Return (X, Y) of the center of cell containing provided text 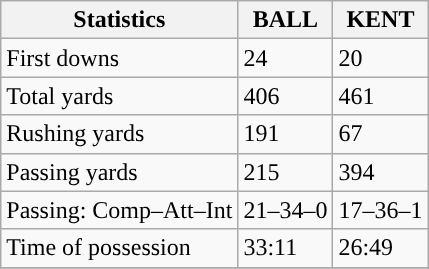
Rushing yards (120, 134)
215 (286, 172)
First downs (120, 58)
Total yards (120, 96)
461 (380, 96)
Passing: Comp–Att–Int (120, 210)
26:49 (380, 248)
21–34–0 (286, 210)
24 (286, 58)
20 (380, 58)
33:11 (286, 248)
Statistics (120, 20)
191 (286, 134)
406 (286, 96)
BALL (286, 20)
67 (380, 134)
KENT (380, 20)
Passing yards (120, 172)
17–36–1 (380, 210)
394 (380, 172)
Time of possession (120, 248)
